Detect which cell encompasses the target text, then output its [x, y] center coordinate. 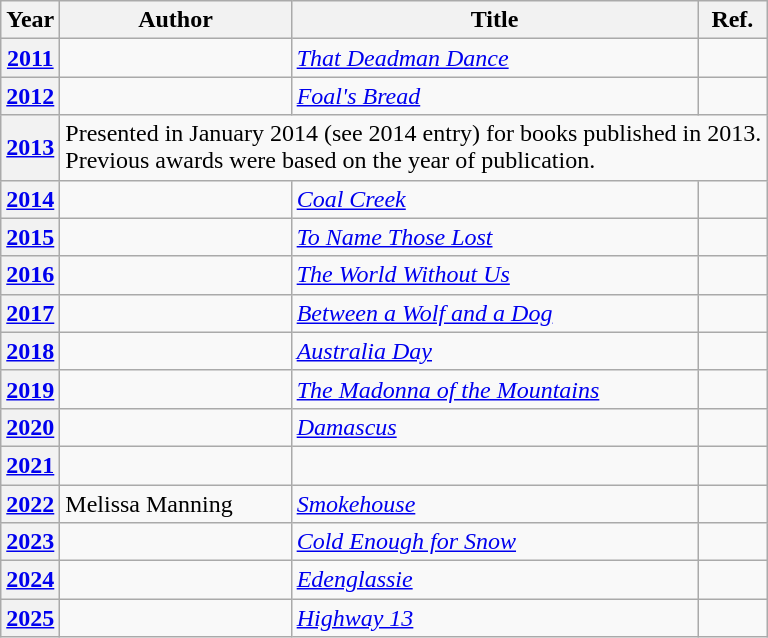
2023 [30, 542]
Ref. [732, 20]
Author [176, 20]
Foal's Bread [494, 96]
2019 [30, 389]
Year [30, 20]
Between a Wolf and a Dog [494, 313]
2017 [30, 313]
2016 [30, 275]
2014 [30, 199]
Title [494, 20]
Australia Day [494, 351]
Melissa Manning [176, 503]
Edenglassie [494, 580]
2024 [30, 580]
Smokehouse [494, 503]
2025 [30, 618]
The Madonna of the Mountains [494, 389]
Damascus [494, 427]
2012 [30, 96]
Highway 13 [494, 618]
To Name Those Lost [494, 237]
2020 [30, 427]
Coal Creek [494, 199]
That Deadman Dance [494, 58]
2022 [30, 503]
2018 [30, 351]
Cold Enough for Snow [494, 542]
2011 [30, 58]
The World Without Us [494, 275]
2013 [30, 148]
2021 [30, 465]
2015 [30, 237]
Presented in January 2014 (see 2014 entry) for books published in 2013.Previous awards were based on the year of publication. [414, 148]
